Detect which cell encompasses the target text, then output its [x, y] center coordinate. 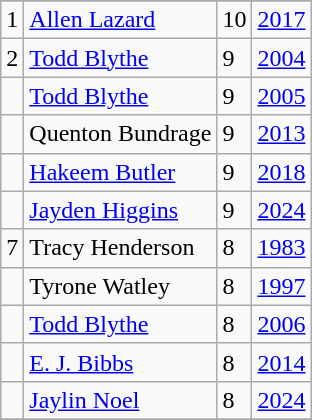
Quenton Bundrage [120, 134]
7 [12, 248]
2013 [282, 134]
Jaylin Noel [120, 400]
2018 [282, 172]
1997 [282, 286]
2014 [282, 362]
1983 [282, 248]
Hakeem Butler [120, 172]
2006 [282, 324]
2004 [282, 58]
2 [12, 58]
Allen Lazard [120, 20]
1 [12, 20]
E. J. Bibbs [120, 362]
10 [234, 20]
2017 [282, 20]
Tracy Henderson [120, 248]
2005 [282, 96]
Tyrone Watley [120, 286]
Jayden Higgins [120, 210]
